Find where the given text appears and provide that cell's center as [X, Y] coordinate. 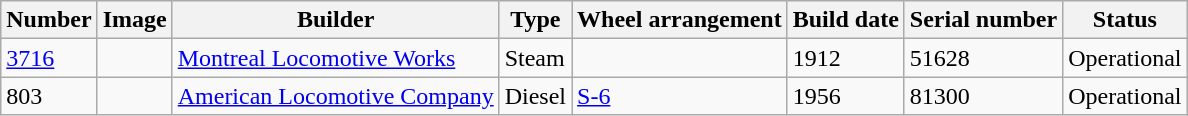
Image [134, 20]
1956 [846, 96]
American Locomotive Company [336, 96]
3716 [49, 58]
Serial number [983, 20]
Steam [535, 58]
803 [49, 96]
Number [49, 20]
Builder [336, 20]
51628 [983, 58]
Wheel arrangement [680, 20]
Montreal Locomotive Works [336, 58]
1912 [846, 58]
Diesel [535, 96]
Type [535, 20]
S-6 [680, 96]
Build date [846, 20]
Status [1125, 20]
81300 [983, 96]
